Identify which cell holds the provided text, then report its [x, y] central coordinate. 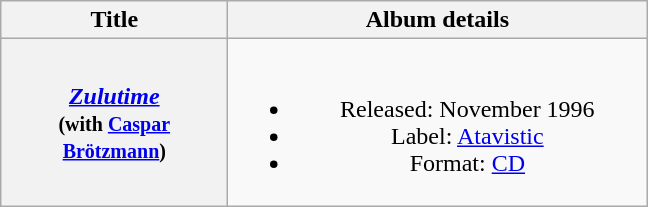
Album details [438, 20]
Zulutime(with Caspar Brötzmann) [114, 122]
Released: November 1996Label: AtavisticFormat: CD [438, 122]
Title [114, 20]
